Provide the [x, y] coordinate of the cell's center where the given text is located.  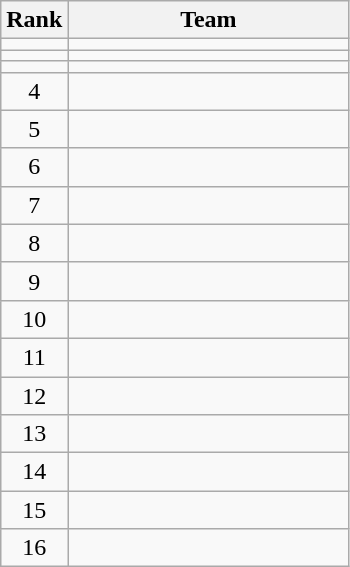
Rank [34, 20]
10 [34, 319]
4 [34, 91]
9 [34, 281]
14 [34, 472]
7 [34, 205]
8 [34, 243]
5 [34, 129]
6 [34, 167]
13 [34, 434]
15 [34, 510]
11 [34, 357]
16 [34, 548]
Team [208, 20]
12 [34, 395]
